Locate the cell with the specified text and output its [X, Y] center coordinate. 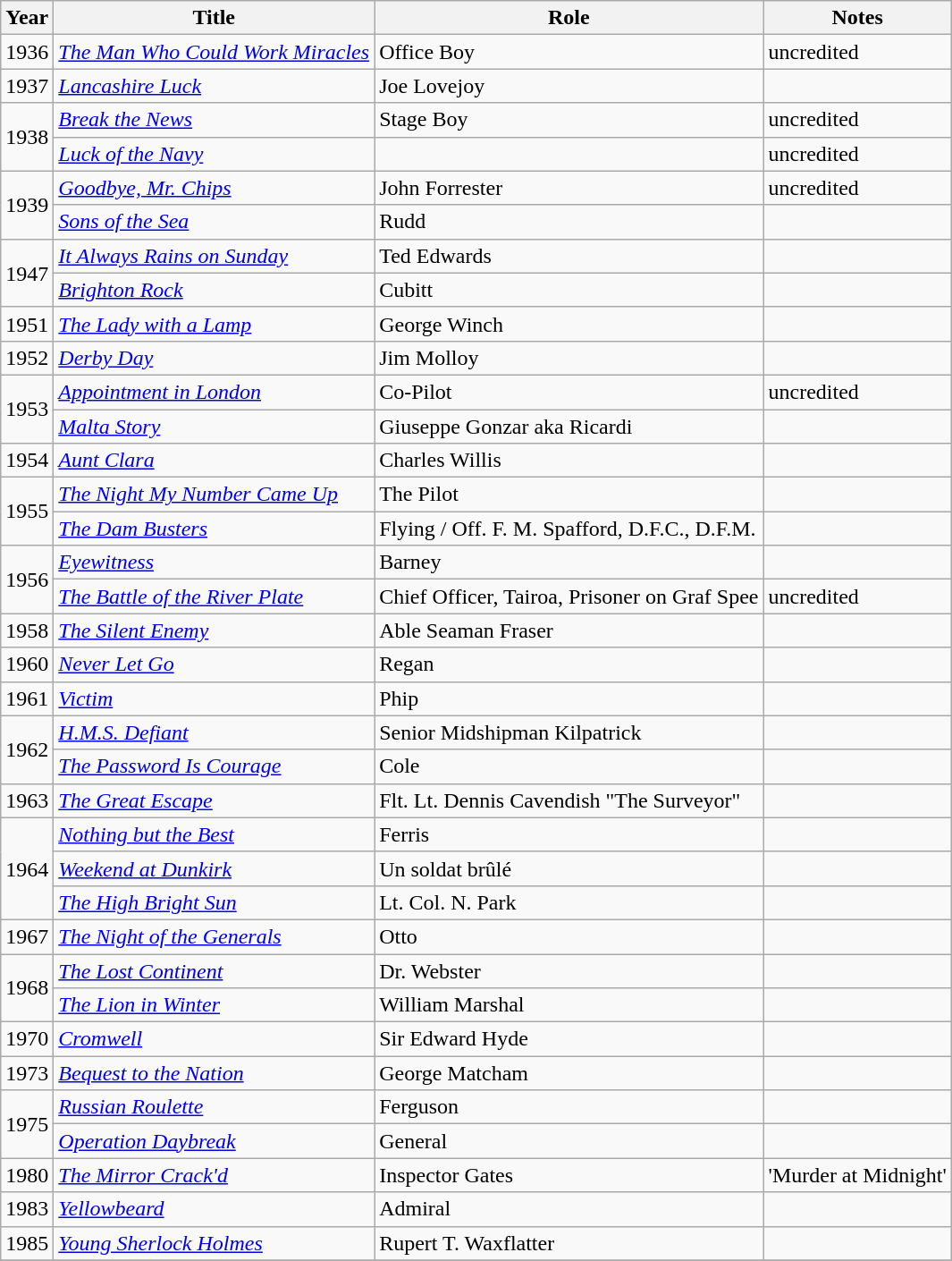
1937 [27, 86]
Ferguson [569, 1107]
Joe Lovejoy [569, 86]
Giuseppe Gonzar aka Ricardi [569, 427]
1938 [27, 137]
Lt. Col. N. Park [569, 902]
1962 [27, 749]
Goodbye, Mr. Chips [215, 188]
The Lady with a Lamp [215, 324]
1954 [27, 461]
Chief Officer, Tairoa, Prisoner on Graf Spee [569, 597]
1985 [27, 1243]
Yellowbeard [215, 1209]
1947 [27, 273]
William Marshal [569, 1005]
The Lion in Winter [215, 1005]
Co-Pilot [569, 392]
Luck of the Navy [215, 154]
Never Let Go [215, 664]
Appointment in London [215, 392]
Office Boy [569, 52]
The Night of the Generals [215, 936]
Otto [569, 936]
Nothing but the Best [215, 834]
George Winch [569, 324]
H.M.S. Defiant [215, 732]
Operation Daybreak [215, 1141]
1964 [27, 868]
Notes [857, 18]
1975 [27, 1124]
Sons of the Sea [215, 222]
Weekend at Dunkirk [215, 868]
The Lost Continent [215, 970]
Stage Boy [569, 120]
Cole [569, 766]
1955 [27, 512]
1951 [27, 324]
1983 [27, 1209]
It Always Rains on Sunday [215, 256]
1980 [27, 1175]
Cubitt [569, 290]
The High Bright Sun [215, 902]
The Silent Enemy [215, 630]
1968 [27, 987]
The Password Is Courage [215, 766]
Jim Molloy [569, 358]
Barney [569, 563]
The Great Escape [215, 800]
The Man Who Could Work Miracles [215, 52]
Charles Willis [569, 461]
The Mirror Crack'd [215, 1175]
1952 [27, 358]
Un soldat brûlé [569, 868]
Malta Story [215, 427]
1958 [27, 630]
Derby Day [215, 358]
The Pilot [569, 495]
Young Sherlock Holmes [215, 1243]
Cromwell [215, 1039]
Rudd [569, 222]
Phip [569, 698]
1970 [27, 1039]
The Battle of the River Plate [215, 597]
Able Seaman Fraser [569, 630]
Ferris [569, 834]
1939 [27, 205]
Admiral [569, 1209]
The Dam Busters [215, 529]
Sir Edward Hyde [569, 1039]
General [569, 1141]
1953 [27, 409]
Brighton Rock [215, 290]
Flt. Lt. Dennis Cavendish "The Surveyor" [569, 800]
1960 [27, 664]
Dr. Webster [569, 970]
1973 [27, 1073]
The Night My Number Came Up [215, 495]
Rupert T. Waxflatter [569, 1243]
Victim [215, 698]
Russian Roulette [215, 1107]
John Forrester [569, 188]
1961 [27, 698]
Senior Midshipman Kilpatrick [569, 732]
Aunt Clara [215, 461]
'Murder at Midnight' [857, 1175]
1963 [27, 800]
Year [27, 18]
Flying / Off. F. M. Spafford, D.F.C., D.F.M. [569, 529]
1967 [27, 936]
Title [215, 18]
Inspector Gates [569, 1175]
Bequest to the Nation [215, 1073]
Ted Edwards [569, 256]
Lancashire Luck [215, 86]
Eyewitness [215, 563]
George Matcham [569, 1073]
Break the News [215, 120]
1956 [27, 580]
1936 [27, 52]
Regan [569, 664]
Role [569, 18]
